Capture the cell that displays the provided text and extract its [X, Y] central coordinate. 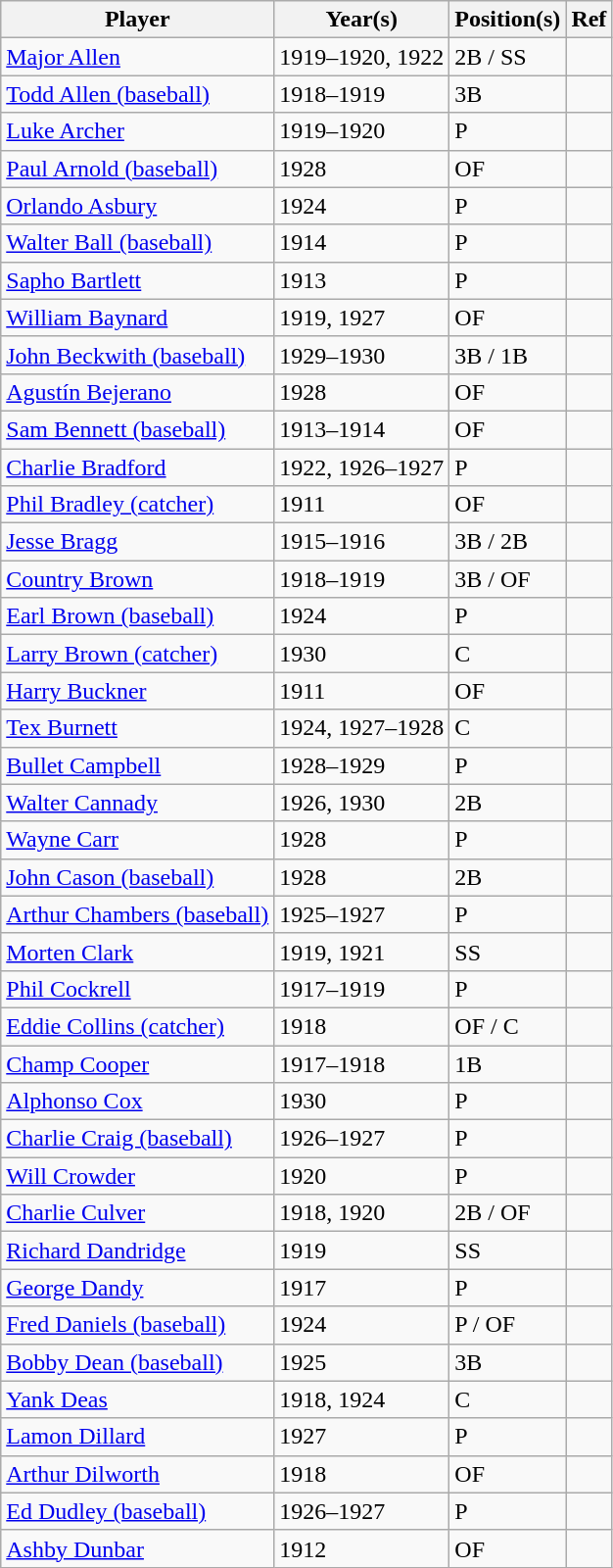
1920 [362, 1176]
Tex Burnett [137, 728]
Paul Arnold (baseball) [137, 169]
Phil Cockrell [137, 989]
Sam Bennett (baseball) [137, 429]
1929–1930 [362, 355]
1928–1929 [362, 765]
Luke Archer [137, 131]
Ashby Dunbar [137, 1548]
Charlie Craig (baseball) [137, 1139]
1919 [362, 1250]
Champ Cooper [137, 1063]
OF / C [507, 1026]
Will Crowder [137, 1176]
Morten Clark [137, 952]
Charlie Culver [137, 1213]
Walter Cannady [137, 803]
1924, 1927–1928 [362, 728]
Phil Bradley (catcher) [137, 505]
Earl Brown (baseball) [137, 616]
1913 [362, 280]
John Cason (baseball) [137, 877]
Position(s) [507, 20]
Eddie Collins (catcher) [137, 1026]
1918, 1920 [362, 1213]
Arthur Dilworth [137, 1474]
Ref [589, 20]
Agustín Bejerano [137, 392]
Ed Dudley (baseball) [137, 1511]
Richard Dandridge [137, 1250]
3B / OF [507, 579]
William Baynard [137, 318]
Walter Ball (baseball) [137, 243]
1917–1918 [362, 1063]
Player [137, 20]
3B / 1B [507, 355]
1926, 1930 [362, 803]
Major Allen [137, 57]
1927 [362, 1437]
1918, 1924 [362, 1399]
Larry Brown (catcher) [137, 654]
1919–1920 [362, 131]
Fred Daniels (baseball) [137, 1325]
2B / OF [507, 1213]
1925–1927 [362, 914]
1914 [362, 243]
Sapho Bartlett [137, 280]
1919–1920, 1922 [362, 57]
1919, 1921 [362, 952]
Bullet Campbell [137, 765]
Year(s) [362, 20]
Charlie Bradford [137, 467]
2B / SS [507, 57]
1913–1914 [362, 429]
John Beckwith (baseball) [137, 355]
Country Brown [137, 579]
George Dandy [137, 1288]
1919, 1927 [362, 318]
Todd Allen (baseball) [137, 94]
Arthur Chambers (baseball) [137, 914]
Wayne Carr [137, 840]
Harry Buckner [137, 691]
Yank Deas [137, 1399]
1922, 1926–1927 [362, 467]
1925 [362, 1362]
3B / 2B [507, 542]
1917–1919 [362, 989]
1917 [362, 1288]
Bobby Dean (baseball) [137, 1362]
Jesse Bragg [137, 542]
Alphonso Cox [137, 1102]
Lamon Dillard [137, 1437]
Orlando Asbury [137, 206]
1915–1916 [362, 542]
1B [507, 1063]
P / OF [507, 1325]
1912 [362, 1548]
